For the text-containing cell, return its midpoint in [x, y] coordinate format. 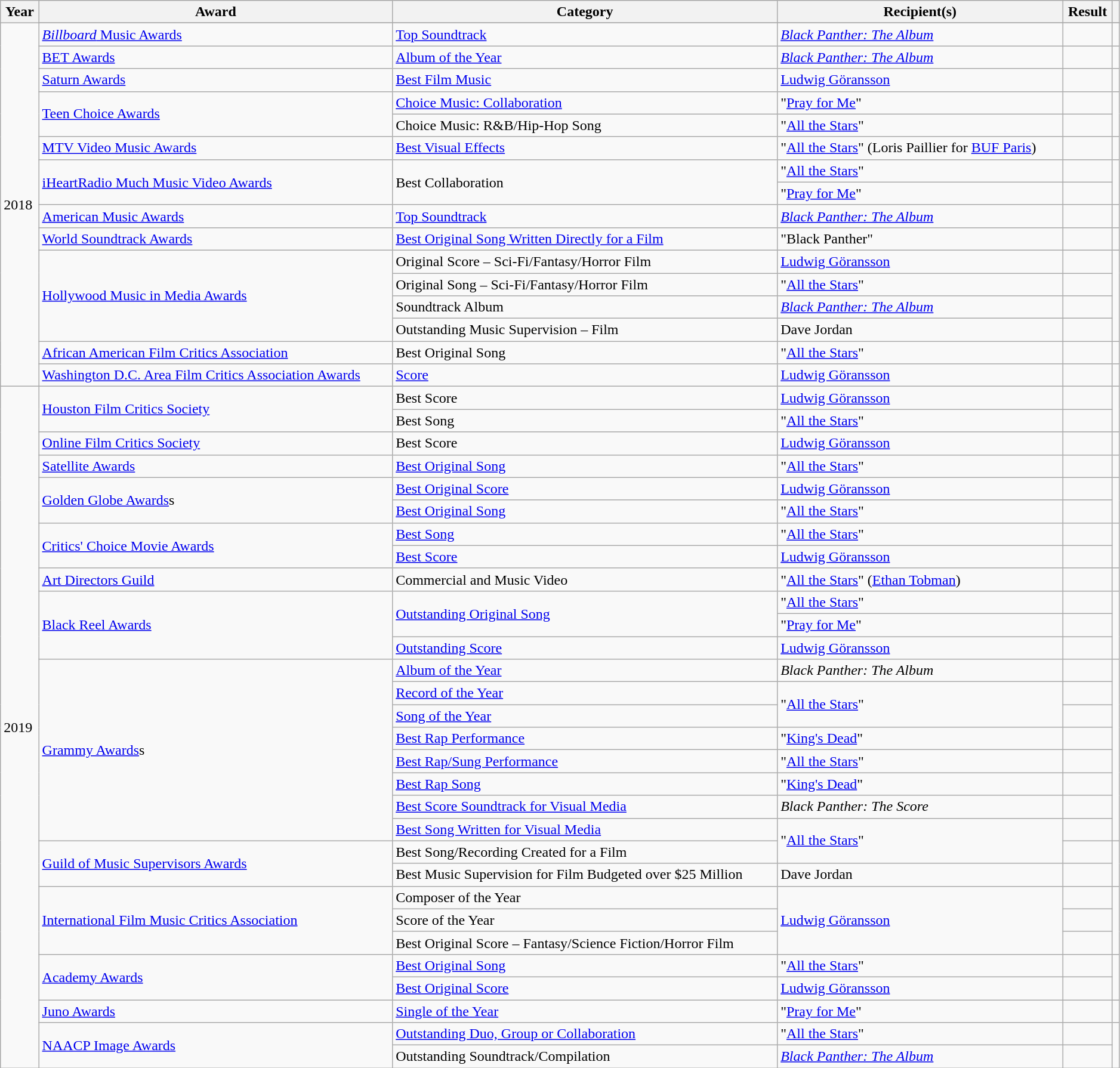
Song of the Year [585, 716]
Golden Globe Awardss [216, 500]
Original Score – Sci-Fi/Fantasy/Horror Film [585, 261]
Best Collaboration [585, 182]
Best Original Score – Fantasy/Science Fiction/Horror Film [585, 943]
Choice Music: Collaboration [585, 103]
Outstanding Duo, Group or Collaboration [585, 1034]
International Film Music Critics Association [216, 920]
Recipient(s) [920, 12]
Score [585, 375]
2019 [20, 727]
Category [585, 12]
Houston Film Critics Society [216, 409]
Best Rap Performance [585, 739]
Best Film Music [585, 80]
Best Rap Song [585, 784]
Best Score Soundtrack for Visual Media [585, 807]
Outstanding Soundtrack/Compilation [585, 1057]
African American Film Critics Association [216, 353]
Best Music Supervision for Film Budgeted over $25 Million [585, 875]
Black Reel Awards [216, 625]
World Soundtrack Awards [216, 239]
Best Song Written for Visual Media [585, 829]
Outstanding Original Song [585, 613]
Washington D.C. Area Film Critics Association Awards [216, 375]
NAACP Image Awards [216, 1045]
Guild of Music Supervisors Awards [216, 863]
Choice Music: R&B/Hip-Hop Song [585, 125]
Award [216, 12]
Academy Awards [216, 977]
Commercial and Music Video [585, 579]
Billboard Music Awards [216, 35]
Juno Awards [216, 1011]
2018 [20, 205]
American Music Awards [216, 216]
BET Awards [216, 57]
Critics' Choice Movie Awards [216, 545]
Teen Choice Awards [216, 114]
Record of the Year [585, 693]
Year [20, 12]
Black Panther: The Score [920, 807]
Outstanding Score [585, 647]
Best Visual Effects [585, 148]
Online Film Critics Society [216, 443]
MTV Video Music Awards [216, 148]
Soundtrack Album [585, 307]
Art Directors Guild [216, 579]
Score of the Year [585, 920]
Best Song/Recording Created for a Film [585, 852]
"All the Stars" (Loris Paillier for BUF Paris) [920, 148]
iHeartRadio Much Music Video Awards [216, 182]
Outstanding Music Supervision – Film [585, 330]
Best Rap/Sung Performance [585, 761]
Original Song – Sci-Fi/Fantasy/Horror Film [585, 285]
Satellite Awards [216, 466]
Hollywood Music in Media Awards [216, 295]
"All the Stars" (Ethan Tobman) [920, 579]
Single of the Year [585, 1011]
Grammy Awardss [216, 750]
Composer of the Year [585, 897]
Best Original Song Written Directly for a Film [585, 239]
"Black Panther" [920, 239]
Result [1087, 12]
Saturn Awards [216, 80]
